Output the (X, Y) coordinate of the center of the cell containing the given text.  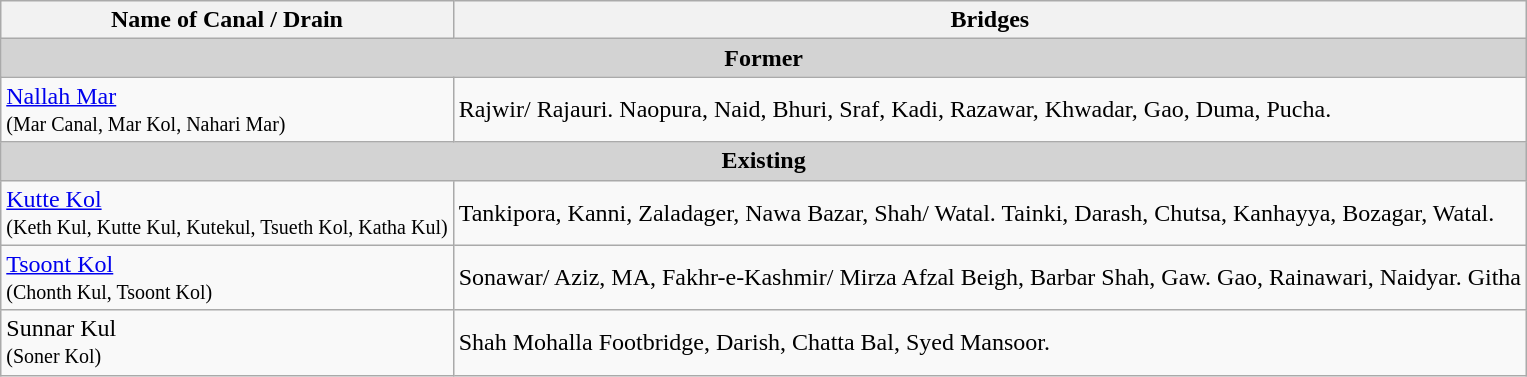
Former (764, 58)
Rajwir/ Rajauri. Naopura, Naid, Bhuri, Sraf, Kadi, Razawar, Khwadar, Gao, Duma, Pucha. (990, 110)
Name of Canal / Drain (227, 20)
Nallah Mar(Mar Canal, Mar Kol, Nahari Mar) (227, 110)
Kutte Kol(Keth Kul, Kutte Kul, Kutekul, Tsueth Kol, Katha Kul) (227, 212)
Shah Mohalla Footbridge, Darish, Chatta Bal, Syed Mansoor. (990, 342)
Existing (764, 161)
Sonawar/ Aziz, MA, Fakhr-e-Kashmir/ Mirza Afzal Beigh, Barbar Shah, Gaw. Gao, Rainawari, Naidyar. Githa (990, 278)
Tankipora, Kanni, Zaladager, Nawa Bazar, Shah/ Watal. Tainki, Darash, Chutsa, Kanhayya, Bozagar, Watal. (990, 212)
Sunnar Kul(Soner Kol) (227, 342)
Tsoont Kol(Chonth Kul, Tsoont Kol) (227, 278)
Bridges (990, 20)
